From the cell containing the given text, extract its center point as [x, y] coordinate. 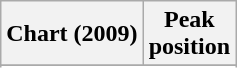
Chart (2009) [72, 34]
Peakposition [189, 34]
